For the text-containing cell, return its midpoint in (x, y) coordinate format. 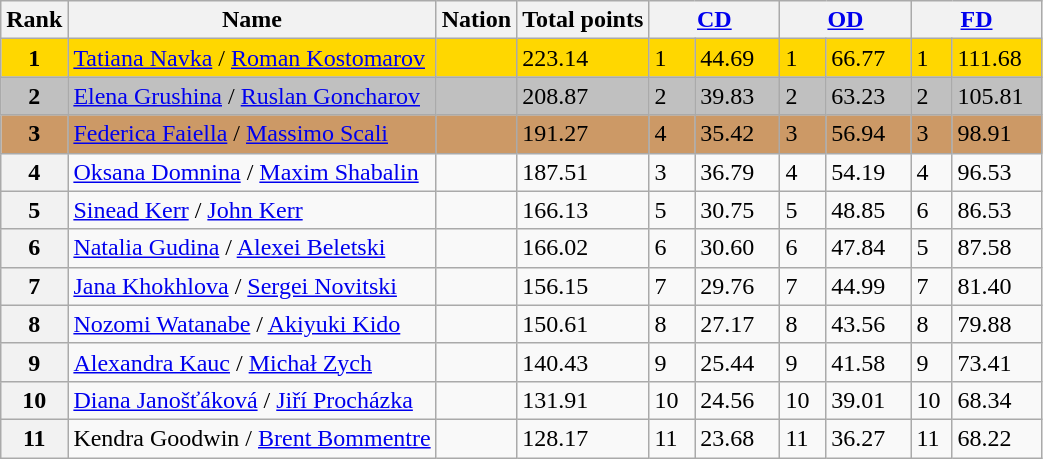
FD (976, 20)
Name (252, 20)
66.77 (868, 58)
208.87 (583, 96)
Nozomi Watanabe / Akiyuki Kido (252, 324)
68.22 (997, 438)
87.58 (997, 248)
105.81 (997, 96)
48.85 (868, 210)
Total points (583, 20)
30.75 (738, 210)
Rank (34, 20)
Diana Janošťáková / Jiří Procházka (252, 400)
187.51 (583, 172)
81.40 (997, 286)
44.69 (738, 58)
25.44 (738, 362)
Oksana Domnina / Maxim Shabalin (252, 172)
30.60 (738, 248)
OD (846, 20)
54.19 (868, 172)
23.68 (738, 438)
131.91 (583, 400)
44.99 (868, 286)
36.79 (738, 172)
Jana Khokhlova / Sergei Novitski (252, 286)
39.83 (738, 96)
111.68 (997, 58)
79.88 (997, 324)
128.17 (583, 438)
223.14 (583, 58)
150.61 (583, 324)
Federica Faiella / Massimo Scali (252, 134)
86.53 (997, 210)
Natalia Gudina / Alexei Beletski (252, 248)
Alexandra Kauc / Michał Zych (252, 362)
Sinead Kerr / John Kerr (252, 210)
140.43 (583, 362)
63.23 (868, 96)
166.13 (583, 210)
Tatiana Navka / Roman Kostomarov (252, 58)
24.56 (738, 400)
CD (714, 20)
29.76 (738, 286)
36.27 (868, 438)
156.15 (583, 286)
27.17 (738, 324)
41.58 (868, 362)
Kendra Goodwin / Brent Bommentre (252, 438)
35.42 (738, 134)
56.94 (868, 134)
Nation (476, 20)
73.41 (997, 362)
96.53 (997, 172)
47.84 (868, 248)
Elena Grushina / Ruslan Goncharov (252, 96)
43.56 (868, 324)
68.34 (997, 400)
166.02 (583, 248)
191.27 (583, 134)
39.01 (868, 400)
98.91 (997, 134)
